Detect which cell encompasses the target text, then output its (x, y) center coordinate. 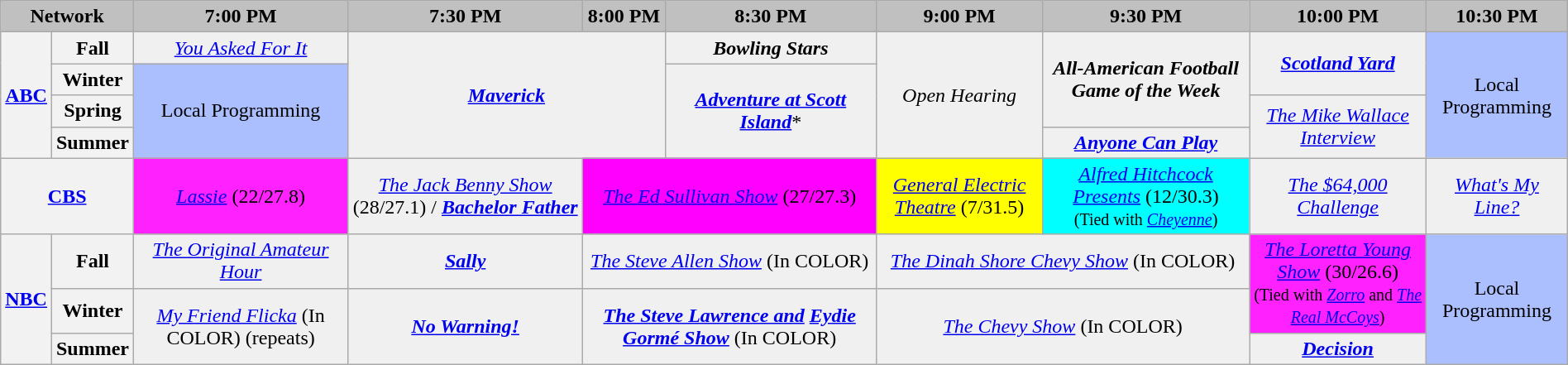
Spring (93, 111)
The Steve Allen Show (In COLOR) (729, 262)
The Jack Benny Show (28/27.1) / Bachelor Father (466, 196)
Anyone Can Play (1146, 142)
The $64,000 Challenge (1338, 196)
The Ed Sullivan Show (27/27.3) (729, 196)
Adventure at Scott Island* (771, 111)
Bowling Stars (771, 48)
Decision (1338, 348)
You Asked For It (241, 48)
All-American Football Game of the Week (1146, 79)
CBS (68, 196)
NBC (26, 300)
ABC (26, 95)
General Electric Theatre (7/31.5) (959, 196)
Sally (466, 262)
The Loretta Young Show (30/26.6)(Tied with Zorro and The Real McCoys) (1338, 283)
My Friend Flicka (In COLOR) (repeats) (241, 326)
The Chevy Show (In COLOR) (1064, 326)
7:30 PM (466, 17)
Lassie (22/27.8) (241, 196)
9:30 PM (1146, 17)
9:00 PM (959, 17)
No Warning! (466, 326)
The Steve Lawrence and Eydie Gormé Show (In COLOR) (729, 326)
Alfred Hitchcock Presents (12/30.3)(Tied with Cheyenne) (1146, 196)
Network (68, 17)
10:30 PM (1497, 17)
Scotland Yard (1338, 64)
7:00 PM (241, 17)
The Original Amateur Hour (241, 262)
Open Hearing (959, 95)
8:30 PM (771, 17)
What's My Line? (1497, 196)
8:00 PM (624, 17)
Maverick (506, 95)
The Mike Wallace Interview (1338, 127)
10:00 PM (1338, 17)
The Dinah Shore Chevy Show (In COLOR) (1064, 262)
